Determine the (x, y) coordinate at the center of the cell enclosing the given text.  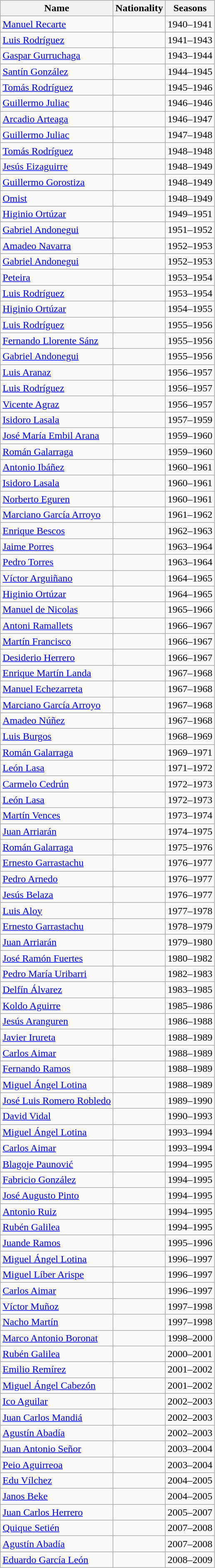
1975–1976 (190, 847)
1941–1943 (190, 40)
Norberto Eguren (57, 499)
1946–1946 (190, 103)
José Luis Romero Robledo (57, 1101)
Blagoje Paunović (57, 1164)
1944–1945 (190, 72)
1943–1944 (190, 56)
Pedro Arnedo (57, 879)
Desiderio Herrero (57, 657)
Jesús Belaza (57, 895)
Enrique Martín Landa (57, 673)
1973–1974 (190, 816)
Manuel Recarte (57, 24)
1977–1978 (190, 910)
Eduardo García León (57, 1560)
1951–1952 (190, 230)
1979–1980 (190, 942)
Gaspar Gurruchaga (57, 56)
1971–1972 (190, 768)
Antonio Ruiz (57, 1212)
1978–1979 (190, 926)
1948–1948 (190, 151)
1946–1947 (190, 119)
Enrique Bescos (57, 531)
Ico Aguilar (57, 1401)
2000–2001 (190, 1354)
Javier Irureta (57, 1037)
Guillermo Gorostiza (57, 182)
1957–1959 (190, 420)
1974–1975 (190, 831)
Marco Antonio Boronat (57, 1338)
Miguel Ángel Cabezón (57, 1385)
1982–1983 (190, 974)
José Augusto Pinto (57, 1195)
1961–1962 (190, 515)
Manuel de Nicolas (57, 610)
Juan Carlos Herrero (57, 1512)
Fernando Ramos (57, 1069)
Nacho Martín (57, 1322)
1989–1990 (190, 1101)
2005–2007 (190, 1512)
1949–1951 (190, 214)
Seasons (190, 8)
Jaime Porres (57, 547)
Antoni Ramallets (57, 626)
Janos Beke (57, 1496)
Jesús Aranguren (57, 1021)
1968–1969 (190, 737)
Miguel Líber Arispe (57, 1275)
Juande Ramos (57, 1243)
1998–2000 (190, 1338)
Pedro María Uribarri (57, 974)
Peio Aguirreoa (57, 1464)
Quique Setién (57, 1528)
Santín González (57, 72)
Koldo Aguirre (57, 1006)
Amadeo Núñez (57, 721)
1983–1985 (190, 990)
Name (57, 8)
Luis Burgos (57, 737)
Emilio Remírez (57, 1370)
Fernando Llorente Sánz (57, 341)
1969–1971 (190, 752)
1965–1966 (190, 610)
Martín Vences (57, 816)
Víctor Muñoz (57, 1306)
1945–1946 (190, 87)
1962–1963 (190, 531)
Arcadio Arteaga (57, 119)
Manuel Echezarreta (57, 689)
Omist (57, 198)
1954–1955 (190, 309)
José Ramón Fuertes (57, 958)
Luis Aranaz (57, 372)
1995–1996 (190, 1243)
Nationality (139, 8)
Luis Aloy (57, 910)
Delfín Álvarez (57, 990)
Pedro Torres (57, 562)
1990–1993 (190, 1116)
Vicente Agraz (57, 404)
Amadeo Navarra (57, 246)
Carmelo Cedrún (57, 784)
2008–2009 (190, 1560)
1947–1948 (190, 135)
1985–1986 (190, 1006)
Antonio Ibáñez (57, 467)
Juan Antonio Señor (57, 1449)
Juan Carlos Mandiá (57, 1417)
David Vidal (57, 1116)
Peteira (57, 277)
José María Embil Arana (57, 435)
1980–1982 (190, 958)
Edu Vílchez (57, 1481)
Víctor Arguiñano (57, 578)
1940–1941 (190, 24)
Fabricio González (57, 1180)
Jesús Eizaguirre (57, 166)
Martín Francisco (57, 641)
1986–1988 (190, 1021)
